Pinpoint the cell where the given text exists, returning its [X, Y] midpoint coordinate. 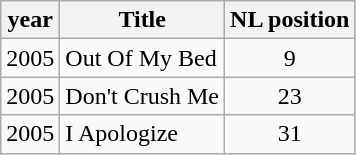
I Apologize [142, 134]
year [30, 20]
9 [290, 58]
NL position [290, 20]
Title [142, 20]
Out Of My Bed [142, 58]
31 [290, 134]
Don't Crush Me [142, 96]
23 [290, 96]
